Extract the (x, y) coordinate from the center of the cell holding the provided text.  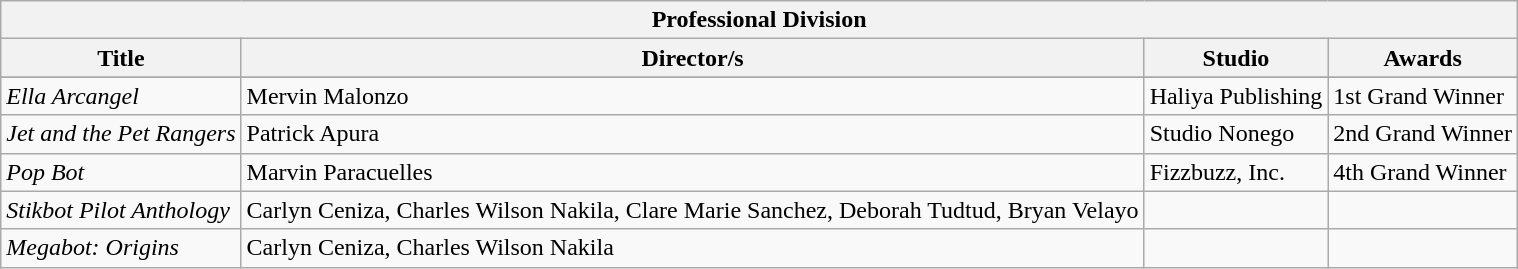
Stikbot Pilot Anthology (121, 210)
Mervin Malonzo (692, 96)
Awards (1423, 58)
Haliya Publishing (1236, 96)
Studio Nonego (1236, 134)
2nd Grand Winner (1423, 134)
Fizzbuzz, Inc. (1236, 172)
Jet and the Pet Rangers (121, 134)
Patrick Apura (692, 134)
1st Grand Winner (1423, 96)
Professional Division (760, 20)
Ella Arcangel (121, 96)
Megabot: Origins (121, 248)
Pop Bot (121, 172)
Carlyn Ceniza, Charles Wilson Nakila (692, 248)
Director/s (692, 58)
4th Grand Winner (1423, 172)
Studio (1236, 58)
Carlyn Ceniza, Charles Wilson Nakila, Clare Marie Sanchez, Deborah Tudtud, Bryan Velayo (692, 210)
Title (121, 58)
Marvin Paracuelles (692, 172)
